Output the [X, Y] coordinate of the center of the cell containing the given text.  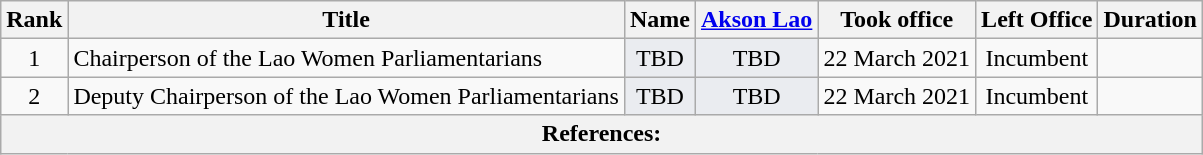
Chairperson of the Lao Women Parliamentarians [346, 58]
Took office [897, 20]
Deputy Chairperson of the Lao Women Parliamentarians [346, 96]
1 [34, 58]
Duration [1150, 20]
Title [346, 20]
Rank [34, 20]
Akson Lao [756, 20]
2 [34, 96]
Name [660, 20]
Left Office [1037, 20]
References: [602, 134]
